Determine the [X, Y] coordinate at the center of the cell enclosing the given text.  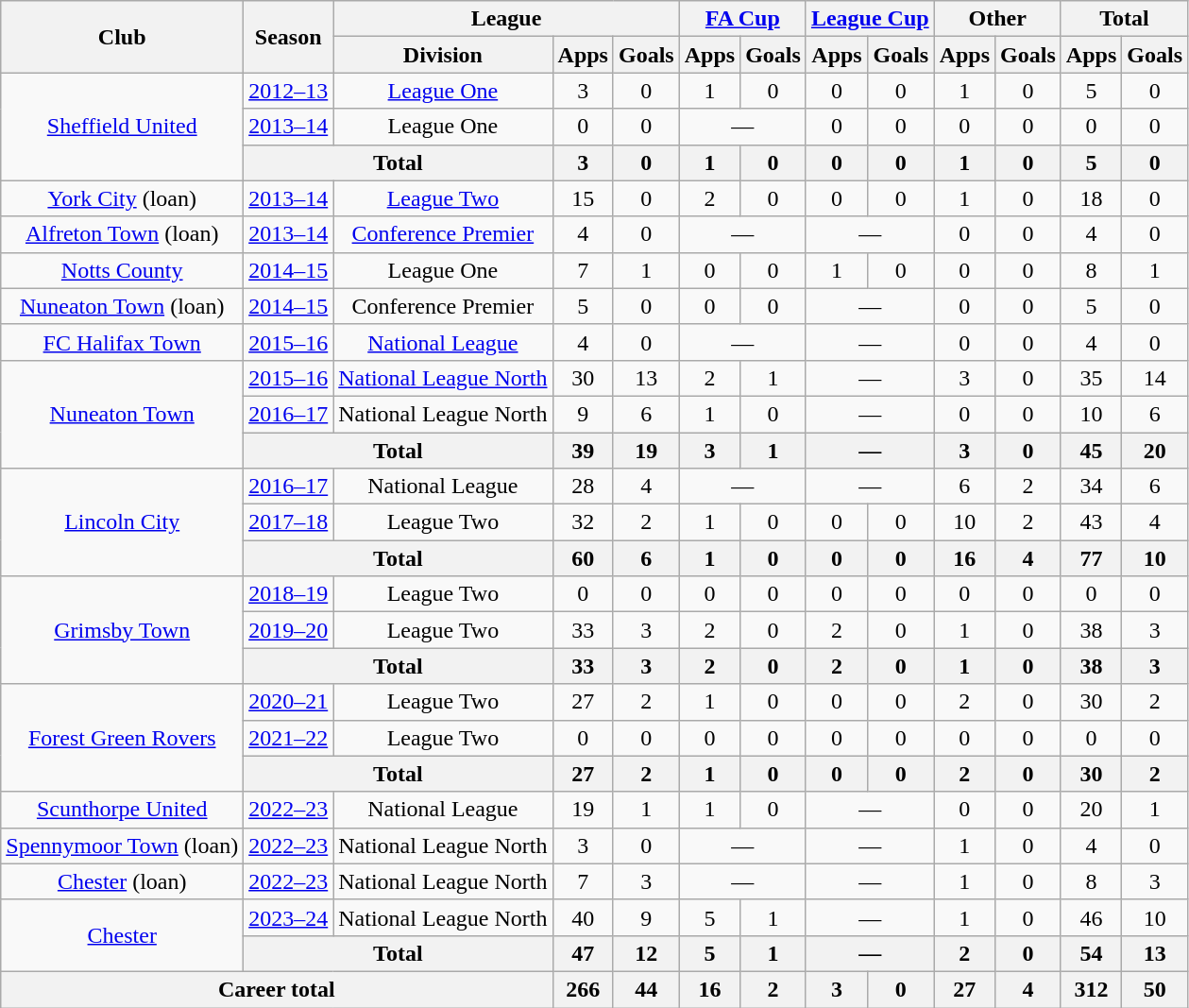
Scunthorpe United [123, 810]
Season [289, 37]
Forest Green Rovers [123, 738]
Chester [123, 935]
266 [583, 989]
FC Halifax Town [123, 342]
18 [1091, 198]
312 [1091, 989]
Notts County [123, 270]
46 [1091, 917]
34 [1091, 487]
Division [443, 55]
40 [583, 917]
Sheffield United [123, 127]
Alfreton Town (loan) [123, 234]
FA Cup [742, 19]
Grimsby Town [123, 630]
Club [123, 37]
45 [1091, 451]
15 [583, 198]
2017–18 [289, 522]
Spennymoor Town (loan) [123, 846]
12 [646, 953]
47 [583, 953]
32 [583, 522]
Nuneaton Town (loan) [123, 306]
2020–21 [289, 702]
44 [646, 989]
2019–20 [289, 630]
League [506, 19]
League Cup [870, 19]
43 [1091, 522]
2018–19 [289, 594]
York City (loan) [123, 198]
2012–13 [289, 91]
2021–22 [289, 738]
54 [1091, 953]
35 [1091, 378]
Other [997, 19]
28 [583, 487]
39 [583, 451]
2023–24 [289, 917]
77 [1091, 558]
14 [1155, 378]
Lincoln City [123, 522]
50 [1155, 989]
60 [583, 558]
Nuneaton Town [123, 414]
Chester (loan) [123, 881]
Career total [277, 989]
